Pinpoint the cell where the given text exists, returning its (x, y) midpoint coordinate. 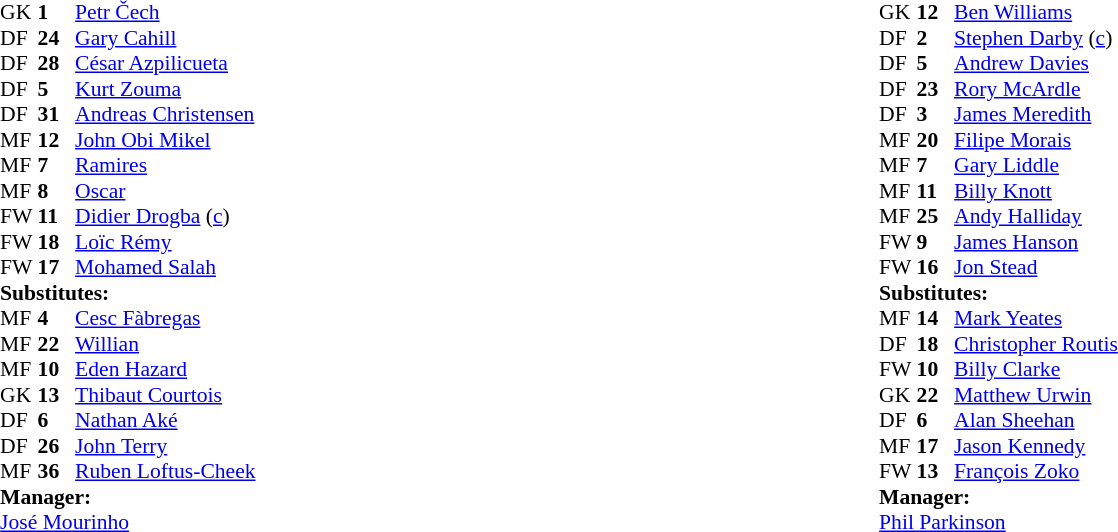
Nathan Aké (165, 421)
4 (57, 319)
Gary Cahill (165, 38)
Gary Liddle (1036, 165)
Thibaut Courtois (165, 395)
26 (57, 446)
36 (57, 471)
Andy Halliday (1036, 217)
23 (936, 89)
César Azpilicueta (165, 63)
James Meredith (1036, 115)
1 (57, 13)
Didier Drogba (c) (165, 217)
Petr Čech (165, 13)
Matthew Urwin (1036, 395)
Jon Stead (1036, 267)
9 (936, 242)
Jason Kennedy (1036, 446)
Filipe Morais (1036, 140)
Alan Sheehan (1036, 421)
Christopher Routis (1036, 344)
Oscar (165, 191)
24 (57, 38)
John Terry (165, 446)
Loïc Rémy (165, 242)
25 (936, 217)
Ruben Loftus-Cheek (165, 471)
John Obi Mikel (165, 140)
8 (57, 191)
31 (57, 115)
Eden Hazard (165, 369)
Ben Williams (1036, 13)
Rory McArdle (1036, 89)
16 (936, 267)
Willian (165, 344)
28 (57, 63)
Kurt Zouma (165, 89)
14 (936, 319)
Ramires (165, 165)
Billy Clarke (1036, 369)
3 (936, 115)
20 (936, 140)
Mohamed Salah (165, 267)
Billy Knott (1036, 191)
Cesc Fàbregas (165, 319)
James Hanson (1036, 242)
2 (936, 38)
Andreas Christensen (165, 115)
Mark Yeates (1036, 319)
Andrew Davies (1036, 63)
François Zoko (1036, 471)
Stephen Darby (c) (1036, 38)
